Scan for the cell matching the given text and deliver its (X, Y) coordinate at center. 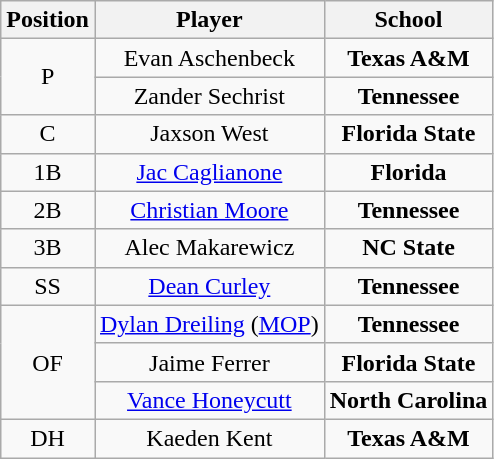
Christian Moore (209, 210)
Dylan Dreiling (MOP) (209, 324)
Evan Aschenbeck (209, 58)
Dean Curley (209, 286)
Jaxson West (209, 134)
Jac Caglianone (209, 172)
DH (48, 438)
Position (48, 20)
Florida (408, 172)
Vance Honeycutt (209, 400)
P (48, 77)
C (48, 134)
School (408, 20)
SS (48, 286)
Zander Sechrist (209, 96)
Player (209, 20)
NC State (408, 248)
Kaeden Kent (209, 438)
Jaime Ferrer (209, 362)
Alec Makarewicz (209, 248)
3B (48, 248)
North Carolina (408, 400)
OF (48, 362)
1B (48, 172)
2B (48, 210)
